Identify which cell holds the provided text, then report its [x, y] central coordinate. 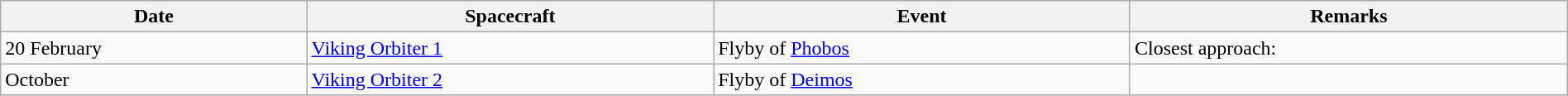
Date [154, 17]
Flyby of Deimos [922, 79]
October [154, 79]
Viking Orbiter 1 [510, 48]
20 February [154, 48]
Event [922, 17]
Flyby of Phobos [922, 48]
Spacecraft [510, 17]
Closest approach: [1348, 48]
Remarks [1348, 17]
Viking Orbiter 2 [510, 79]
